Identify which cell holds the provided text, then report its (x, y) central coordinate. 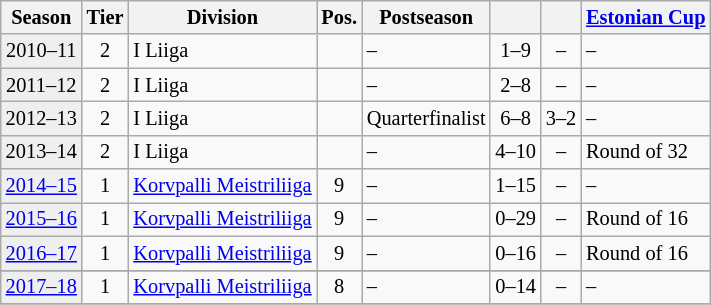
Estonian Cup (646, 17)
0–16 (515, 253)
0–29 (515, 219)
Season (42, 17)
2017–18 (42, 287)
2015–16 (42, 219)
1–9 (515, 51)
3–2 (561, 118)
2013–14 (42, 152)
2012–13 (42, 118)
2016–17 (42, 253)
6–8 (515, 118)
8 (338, 287)
0–14 (515, 287)
2010–11 (42, 51)
Pos. (338, 17)
Tier (106, 17)
Postseason (426, 17)
2–8 (515, 85)
2011–12 (42, 85)
2014–15 (42, 186)
1–15 (515, 186)
Quarterfinalist (426, 118)
Round of 32 (646, 152)
Division (222, 17)
4–10 (515, 152)
